Determine the [X, Y] coordinate at the center of the cell enclosing the given text.  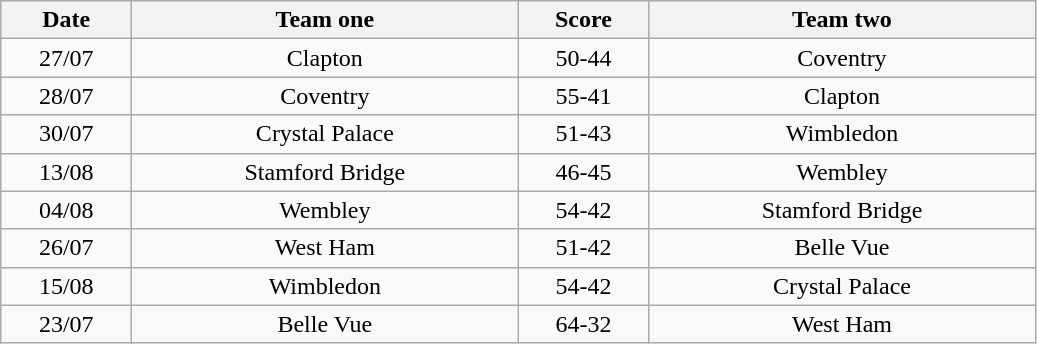
23/07 [66, 324]
30/07 [66, 134]
Team one [325, 20]
04/08 [66, 210]
26/07 [66, 248]
46-45 [584, 172]
55-41 [584, 96]
51-42 [584, 248]
13/08 [66, 172]
Team two [842, 20]
15/08 [66, 286]
50-44 [584, 58]
51-43 [584, 134]
Score [584, 20]
64-32 [584, 324]
28/07 [66, 96]
27/07 [66, 58]
Date [66, 20]
